From the cell containing the given text, extract its center point as (x, y) coordinate. 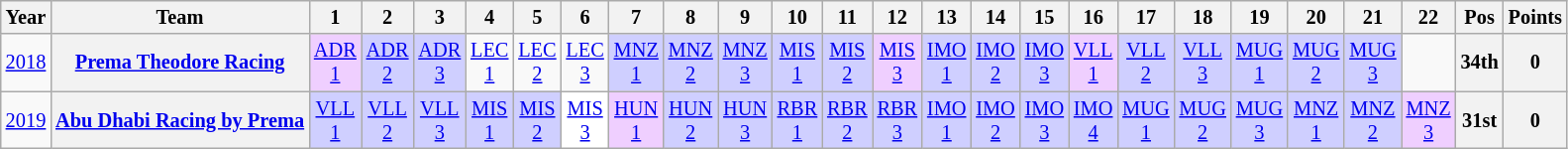
Prema Theodore Racing (180, 63)
Team (180, 17)
8 (691, 17)
34th (1480, 63)
4 (489, 17)
19 (1260, 17)
18 (1202, 17)
3 (440, 17)
17 (1145, 17)
5 (537, 17)
RBR1 (797, 120)
2 (388, 17)
20 (1315, 17)
21 (1373, 17)
ADR1 (335, 63)
15 (1044, 17)
22 (1428, 17)
6 (585, 17)
12 (897, 17)
Pos (1480, 17)
Abu Dhabi Racing by Prema (180, 120)
IMO4 (1094, 120)
2019 (26, 120)
ADR3 (440, 63)
RBR2 (847, 120)
10 (797, 17)
HUN1 (636, 120)
7 (636, 17)
LEC3 (585, 63)
RBR3 (897, 120)
HUN3 (745, 120)
2018 (26, 63)
1 (335, 17)
Year (26, 17)
31st (1480, 120)
ADR2 (388, 63)
Points (1535, 17)
HUN2 (691, 120)
16 (1094, 17)
13 (947, 17)
LEC2 (537, 63)
LEC1 (489, 63)
9 (745, 17)
11 (847, 17)
14 (994, 17)
